Find where the given text appears and provide that cell's center as (x, y) coordinate. 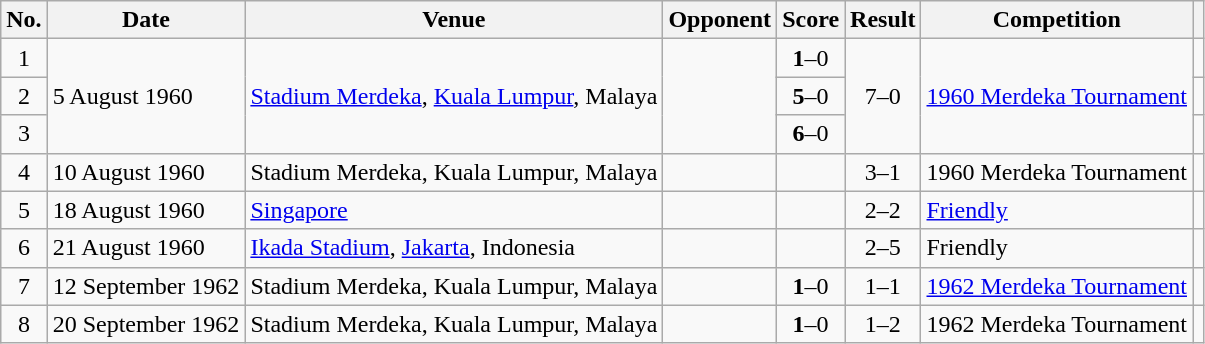
6 (24, 248)
12 September 1962 (146, 286)
5–0 (811, 96)
Competition (1057, 20)
20 September 1962 (146, 324)
10 August 1960 (146, 172)
1 (24, 58)
1–1 (883, 286)
3–1 (883, 172)
6–0 (811, 134)
4 (24, 172)
Ikada Stadium, Jakarta, Indonesia (454, 248)
3 (24, 134)
Score (811, 20)
7 (24, 286)
Venue (454, 20)
18 August 1960 (146, 210)
Opponent (720, 20)
1–2 (883, 324)
8 (24, 324)
Date (146, 20)
5 (24, 210)
No. (24, 20)
2–5 (883, 248)
Result (883, 20)
2–2 (883, 210)
21 August 1960 (146, 248)
7–0 (883, 96)
Singapore (454, 210)
5 August 1960 (146, 96)
2 (24, 96)
